Identify which cell holds the provided text, then report its (X, Y) central coordinate. 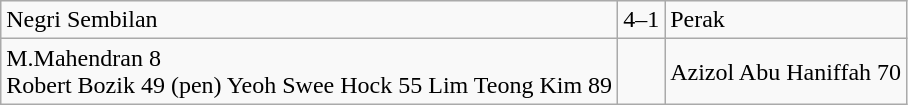
4–1 (642, 20)
Azizol Abu Haniffah 70 (786, 72)
Negri Sembilan (310, 20)
Perak (786, 20)
M.Mahendran 8Robert Bozik 49 (pen) Yeoh Swee Hock 55 Lim Teong Kim 89 (310, 72)
